Scan for the cell matching the given text and deliver its [X, Y] coordinate at center. 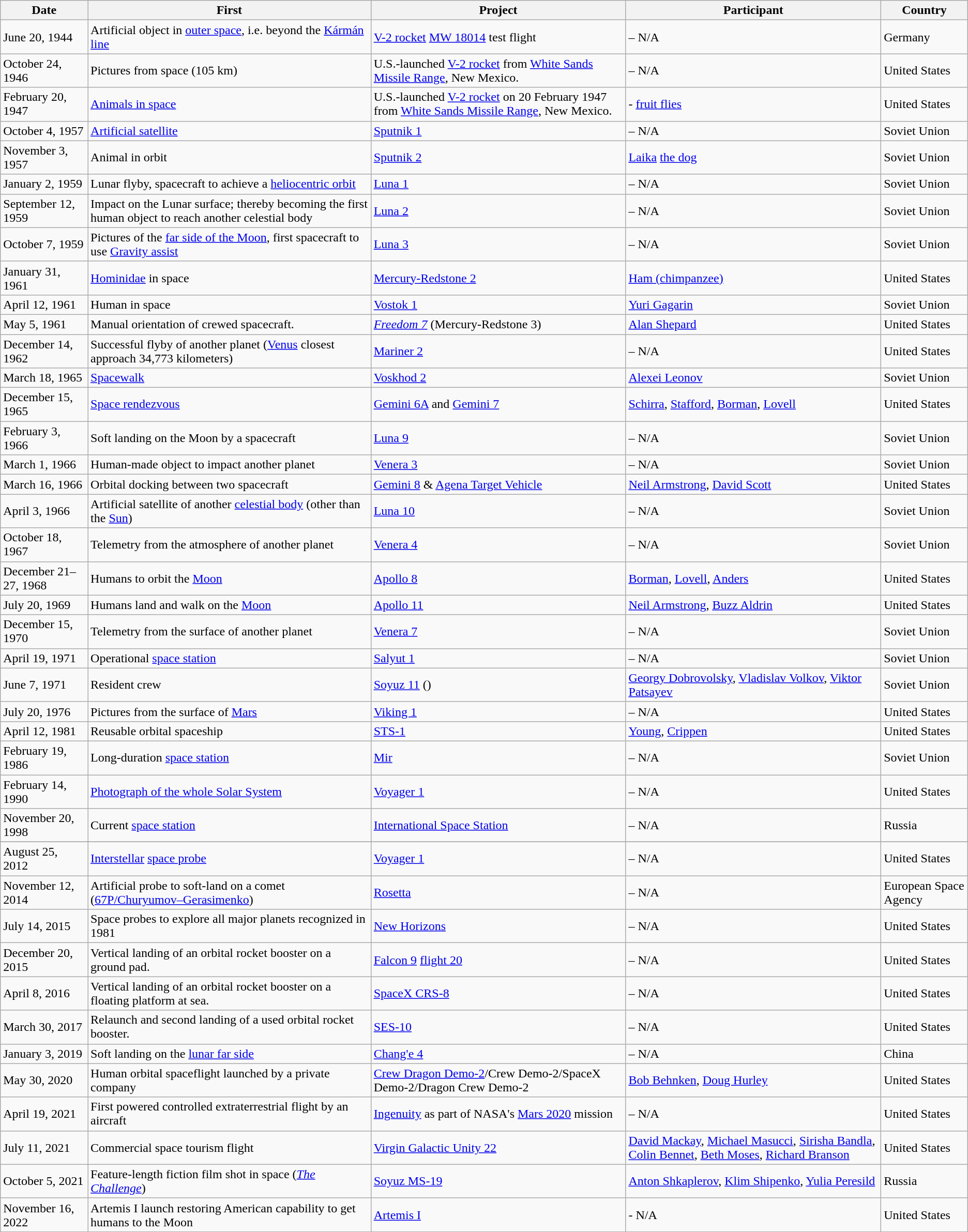
Pictures of the far side of the Moon, first spacecraft to use Gravity assist [230, 244]
Neil Armstrong, Buzz Aldrin [753, 605]
Artificial satellite [230, 131]
January 31, 1961 [44, 278]
Manual orientation of crewed spacecraft. [230, 324]
Neil Armstrong, David Scott [753, 484]
Hominidae in space [230, 278]
U.S.-launched V-2 rocket from White Sands Missile Range, New Mexico. [498, 70]
Date [44, 10]
April 8, 2016 [44, 994]
Resident crew [230, 685]
Luna 2 [498, 211]
Alexei Leonov [753, 378]
Luna 10 [498, 511]
Photograph of the whole Solar System [230, 791]
Laika the dog [753, 157]
Ham (chimpanzee) [753, 278]
China [925, 1054]
European Space Agency [925, 892]
Long-duration space station [230, 758]
Operational space station [230, 658]
Ingenuity as part of NASA's Mars 2020 mission [498, 1114]
Alan Shepard [753, 324]
Freedom 7 (Mercury-Redstone 3) [498, 324]
May 5, 1961 [44, 324]
Luna 1 [498, 184]
Bob Behnken, Doug Hurley [753, 1081]
February 19, 1986 [44, 758]
Sputnik 1 [498, 131]
November 20, 1998 [44, 825]
Lunar flyby, spacecraft to achieve a heliocentric orbit [230, 184]
December 21–27, 1968 [44, 578]
Chang'e 4 [498, 1054]
March 16, 1966 [44, 484]
Voskhod 2 [498, 378]
Space probes to explore all major planets recognized in 1981 [230, 926]
Mercury-Redstone 2 [498, 278]
Humans to orbit the Moon [230, 578]
V-2 rocket MW 18014 test flight [498, 37]
Germany [925, 37]
Apollo 8 [498, 578]
Borman, Lovell, Anders [753, 578]
October 18, 1967 [44, 545]
Project [498, 10]
April 12, 1961 [44, 305]
- N/A [753, 1215]
Vostok 1 [498, 305]
Schirra, Stafford, Borman, Lovell [753, 404]
Luna 3 [498, 244]
Animals in space [230, 104]
Sputnik 2 [498, 157]
February 20, 1947 [44, 104]
December 15, 1970 [44, 632]
Venera 3 [498, 465]
Apollo 11 [498, 605]
New Horizons [498, 926]
Venera 7 [498, 632]
February 14, 1990 [44, 791]
Virgin Galactic Unity 22 [498, 1148]
January 2, 1959 [44, 184]
March 1, 1966 [44, 465]
Crew Dragon Demo-2/Crew Demo-2/SpaceX Demo-2/Dragon Crew Demo-2 [498, 1081]
Artificial object in outer space, i.e. beyond the Kármán line [230, 37]
Interstellar space probe [230, 859]
Orbital docking between two spacecraft [230, 484]
July 11, 2021 [44, 1148]
Animal in orbit [230, 157]
Space rendezvous [230, 404]
STS-1 [498, 731]
June 7, 1971 [44, 685]
November 3, 1957 [44, 157]
August 25, 2012 [44, 859]
First [230, 10]
October 5, 2021 [44, 1181]
U.S.-launched V-2 rocket on 20 February 1947 from White Sands Missile Range, New Mexico. [498, 104]
Current space station [230, 825]
Yuri Gagarin [753, 305]
February 3, 1966 [44, 438]
Vertical landing of an orbital rocket booster on a ground pad. [230, 960]
November 12, 2014 [44, 892]
July 20, 1976 [44, 711]
October 4, 1957 [44, 131]
Artificial satellite of another celestial body (other than the Sun) [230, 511]
Artificial probe to soft-land on a comet (67P/Churyumov–Gerasimenko) [230, 892]
Gemini 6A and Gemini 7 [498, 404]
December 14, 1962 [44, 351]
Participant [753, 10]
Human in space [230, 305]
Humans land and walk on the Moon [230, 605]
Telemetry from the surface of another planet [230, 632]
October 24, 1946 [44, 70]
Salyut 1 [498, 658]
July 14, 2015 [44, 926]
March 18, 1965 [44, 378]
Mariner 2 [498, 351]
SES-10 [498, 1027]
December 20, 2015 [44, 960]
Venera 4 [498, 545]
September 12, 1959 [44, 211]
Georgy Dobrovolsky, Vladislav Volkov, Viktor Patsayev [753, 685]
Human-made object to impact another planet [230, 465]
Vertical landing of an orbital rocket booster on a floating platform at sea. [230, 994]
- fruit flies [753, 104]
Relaunch and second landing of a used orbital rocket booster. [230, 1027]
April 12, 1981 [44, 731]
May 30, 2020 [44, 1081]
Feature-length fiction film shot in space (The Challenge) [230, 1181]
Mir [498, 758]
Soft landing on the Moon by a spacecraft [230, 438]
Artemis I launch restoring American capability to get humans to the Moon [230, 1215]
April 19, 1971 [44, 658]
International Space Station [498, 825]
Gemini 8 & Agena Target Vehicle [498, 484]
Artemis I [498, 1215]
April 19, 2021 [44, 1114]
Commercial space tourism flight [230, 1148]
November 16, 2022 [44, 1215]
Human orbital spaceflight launched by a private company [230, 1081]
First powered controlled extraterrestrial flight by an aircraft [230, 1114]
Young, Crippen [753, 731]
March 30, 2017 [44, 1027]
David Mackay, Michael Masucci, Sirisha Bandla, Colin Bennet, Beth Moses, Richard Branson [753, 1148]
October 7, 1959 [44, 244]
Soft landing on the lunar far side [230, 1054]
January 3, 2019 [44, 1054]
Successful flyby of another planet (Venus closest approach 34,773 kilometers) [230, 351]
Soyuz MS-19 [498, 1181]
December 15, 1965 [44, 404]
Anton Shkaplerov, Klim Shipenko, Yulia Peresild [753, 1181]
June 20, 1944 [44, 37]
Pictures from the surface of Mars [230, 711]
Reusable orbital spaceship [230, 731]
Spacewalk [230, 378]
Soyuz 11 () [498, 685]
Rosetta [498, 892]
SpaceX CRS-8 [498, 994]
Pictures from space (105 km) [230, 70]
Viking 1 [498, 711]
April 3, 1966 [44, 511]
Falcon 9 flight 20 [498, 960]
Impact on the Lunar surface; thereby becoming the first human object to reach another celestial body [230, 211]
Telemetry from the atmosphere of another planet [230, 545]
Luna 9 [498, 438]
Country [925, 10]
July 20, 1969 [44, 605]
